Extract the (X, Y) coordinate from the center of the cell holding the provided text.  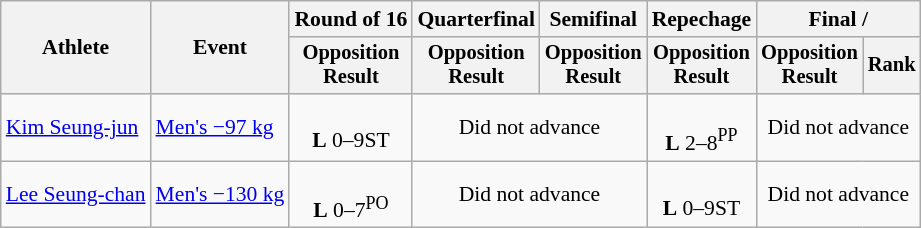
L 2–8PP (702, 128)
Kim Seung-jun (76, 128)
Men's −97 kg (220, 128)
Semifinal (594, 19)
Final / (838, 19)
Event (220, 48)
Rank (892, 66)
Round of 16 (350, 19)
Quarterfinal (476, 19)
Men's −130 kg (220, 194)
Lee Seung-chan (76, 194)
Repechage (702, 19)
Athlete (76, 48)
L 0–7PO (350, 194)
